Find where the given text appears and provide that cell's center as (x, y) coordinate. 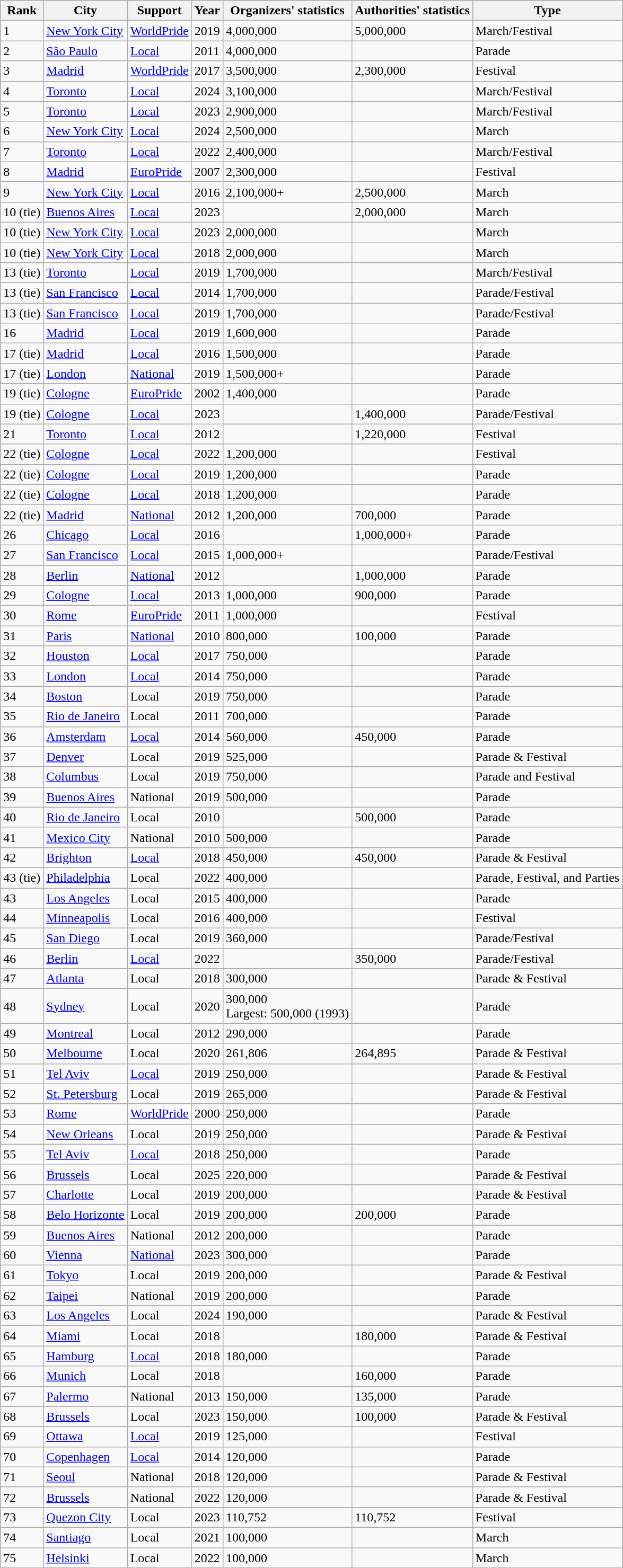
71 (22, 1477)
39 (22, 797)
44 (22, 918)
900,000 (413, 596)
33 (22, 676)
Houston (85, 656)
New Orleans (85, 1134)
57 (22, 1194)
47 (22, 979)
9 (22, 192)
Paris (85, 636)
560,000 (287, 737)
Parade, Festival, and Parties (547, 878)
2,100,000+ (287, 192)
Miami (85, 1336)
3,100,000 (287, 91)
Palermo (85, 1396)
3 (22, 71)
Year (207, 11)
5,000,000 (413, 31)
61 (22, 1275)
43 (tie) (22, 878)
32 (22, 656)
62 (22, 1296)
6 (22, 131)
56 (22, 1174)
37 (22, 757)
São Paulo (85, 51)
36 (22, 737)
4 (22, 91)
66 (22, 1376)
Minneapolis (85, 918)
53 (22, 1114)
135,000 (413, 1396)
64 (22, 1336)
43 (22, 898)
City (85, 11)
220,000 (287, 1174)
54 (22, 1134)
65 (22, 1356)
58 (22, 1215)
45 (22, 938)
38 (22, 777)
800,000 (287, 636)
41 (22, 837)
27 (22, 555)
2007 (207, 172)
1,500,000+ (287, 374)
42 (22, 857)
2025 (207, 1174)
2 (22, 51)
Seoul (85, 1477)
69 (22, 1437)
68 (22, 1416)
Denver (85, 757)
2002 (207, 394)
28 (22, 575)
261,806 (287, 1053)
35 (22, 716)
26 (22, 535)
2021 (207, 1537)
Munich (85, 1376)
Hamburg (85, 1356)
7 (22, 152)
16 (22, 333)
75 (22, 1557)
Authorities' statistics (413, 11)
Ottawa (85, 1437)
52 (22, 1094)
Type (547, 11)
8 (22, 172)
34 (22, 696)
70 (22, 1457)
Vienna (85, 1255)
360,000 (287, 938)
Tokyo (85, 1275)
290,000 (287, 1033)
60 (22, 1255)
21 (22, 434)
40 (22, 817)
Belo Horizonte (85, 1215)
49 (22, 1033)
5 (22, 111)
Charlotte (85, 1194)
29 (22, 596)
Atlanta (85, 979)
3,500,000 (287, 71)
265,000 (287, 1094)
Amsterdam (85, 737)
Rank (22, 11)
Brighton (85, 857)
300,000Largest: 500,000 (1993) (287, 1006)
1,220,000 (413, 434)
48 (22, 1006)
2,400,000 (287, 152)
190,000 (287, 1316)
Columbus (85, 777)
Sydney (85, 1006)
350,000 (413, 959)
67 (22, 1396)
1 (22, 31)
264,895 (413, 1053)
Boston (85, 696)
Taipei (85, 1296)
59 (22, 1235)
Organizers' statistics (287, 11)
160,000 (413, 1376)
San Diego (85, 938)
73 (22, 1517)
1,500,000 (287, 353)
125,000 (287, 1437)
Philadelphia (85, 878)
2000 (207, 1114)
Quezon City (85, 1517)
525,000 (287, 757)
2,900,000 (287, 111)
50 (22, 1053)
Santiago (85, 1537)
31 (22, 636)
46 (22, 959)
30 (22, 616)
Copenhagen (85, 1457)
Chicago (85, 535)
Mexico City (85, 837)
Parade and Festival (547, 777)
51 (22, 1074)
Helsinki (85, 1557)
Montreal (85, 1033)
72 (22, 1497)
1,600,000 (287, 333)
St. Petersburg (85, 1094)
55 (22, 1154)
74 (22, 1537)
Melbourne (85, 1053)
63 (22, 1316)
Support (159, 11)
